For the text-containing cell, return its midpoint in (x, y) coordinate format. 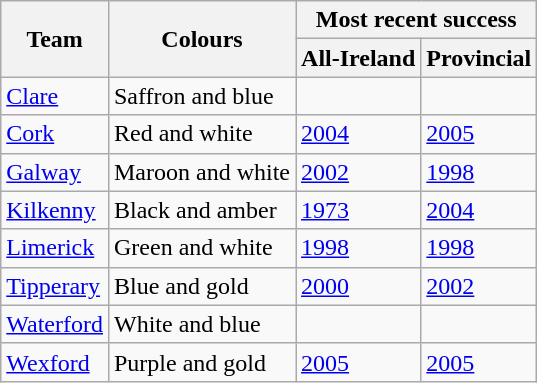
Purple and gold (202, 362)
Green and white (202, 248)
Clare (55, 96)
Saffron and blue (202, 96)
Red and white (202, 134)
White and blue (202, 324)
Cork (55, 134)
Tipperary (55, 286)
Blue and gold (202, 286)
Limerick (55, 248)
Most recent success (416, 20)
Colours (202, 39)
Black and amber (202, 210)
2000 (358, 286)
All-Ireland (358, 58)
Provincial (479, 58)
Maroon and white (202, 172)
Galway (55, 172)
Team (55, 39)
Kilkenny (55, 210)
Waterford (55, 324)
1973 (358, 210)
Wexford (55, 362)
